For the text-containing cell, return its midpoint in [X, Y] coordinate format. 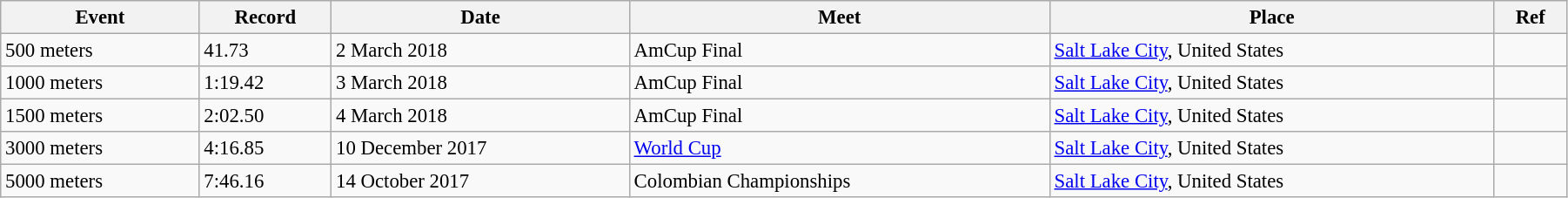
10 December 2017 [480, 148]
Ref [1530, 17]
7:46.16 [265, 181]
Place [1272, 17]
Record [265, 17]
500 meters [100, 51]
Event [100, 17]
2:02.50 [265, 116]
Date [480, 17]
41.73 [265, 51]
2 March 2018 [480, 51]
1500 meters [100, 116]
14 October 2017 [480, 181]
World Cup [839, 148]
Colombian Championships [839, 181]
Meet [839, 17]
5000 meters [100, 181]
4:16.85 [265, 148]
3 March 2018 [480, 83]
3000 meters [100, 148]
1:19.42 [265, 83]
1000 meters [100, 83]
4 March 2018 [480, 116]
